Extract the [X, Y] coordinate from the center of the cell holding the provided text.  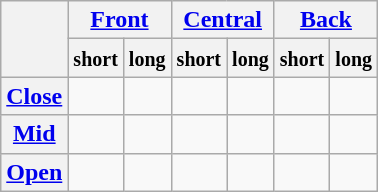
Mid [34, 134]
Central [222, 20]
Open [34, 172]
Front [120, 20]
Close [34, 96]
Back [326, 20]
